Find where the given text appears and provide that cell's center as [x, y] coordinate. 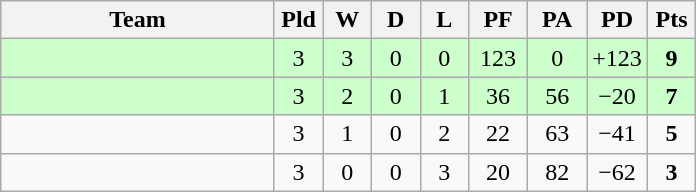
63 [558, 134]
PD [618, 20]
−62 [618, 172]
Pld [298, 20]
−20 [618, 96]
D [396, 20]
36 [498, 96]
22 [498, 134]
−41 [618, 134]
82 [558, 172]
PF [498, 20]
56 [558, 96]
123 [498, 58]
5 [672, 134]
20 [498, 172]
Pts [672, 20]
9 [672, 58]
Team [138, 20]
W [348, 20]
7 [672, 96]
L [444, 20]
+123 [618, 58]
PA [558, 20]
